Scan for the cell matching the given text and deliver its [x, y] coordinate at center. 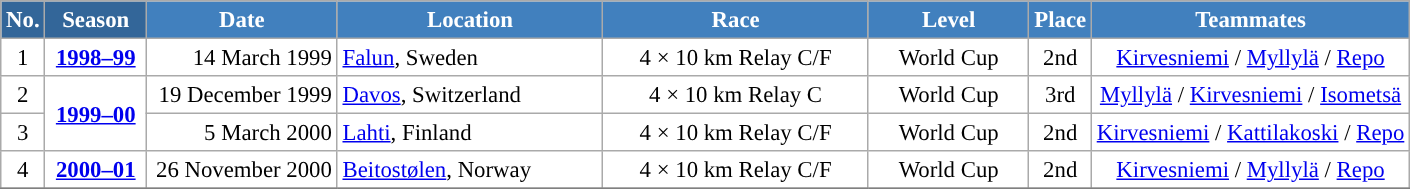
Place [1060, 20]
1998–99 [96, 58]
3 [23, 133]
Level [948, 20]
Season [96, 20]
Teammates [1250, 20]
3rd [1060, 95]
No. [23, 20]
5 March 2000 [242, 133]
Lahti, Finland [470, 133]
Location [470, 20]
1 [23, 58]
Myllylä / Kirvesniemi / Isometsä [1250, 95]
19 December 1999 [242, 95]
2 [23, 95]
Date [242, 20]
4 × 10 km Relay C [736, 95]
Kirvesniemi / Kattilakoski / Repo [1250, 133]
26 November 2000 [242, 170]
4 [23, 170]
Davos, Switzerland [470, 95]
Race [736, 20]
Beitostølen, Norway [470, 170]
1999–00 [96, 114]
14 March 1999 [242, 58]
Falun, Sweden [470, 58]
2000–01 [96, 170]
